Return (X, Y) of the center of cell containing provided text 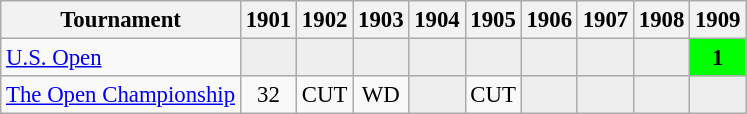
1908 (661, 20)
Tournament (121, 20)
1907 (605, 20)
1906 (549, 20)
U.S. Open (121, 58)
1904 (437, 20)
1 (718, 58)
1909 (718, 20)
1902 (325, 20)
1905 (493, 20)
1901 (268, 20)
1903 (381, 20)
32 (268, 95)
WD (381, 95)
The Open Championship (121, 95)
